Determine the (X, Y) coordinate at the center of the cell enclosing the given text.  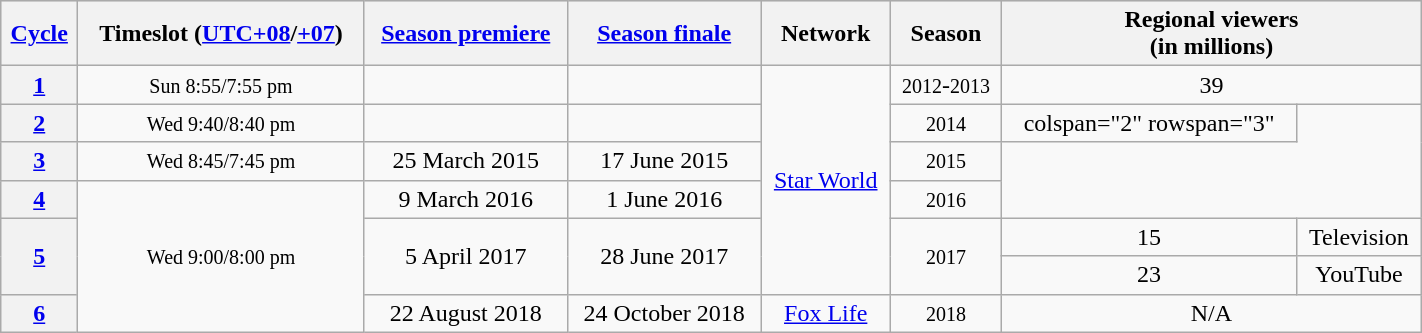
Timeslot (UTC+08/+07) (222, 34)
5 (40, 256)
22 August 2018 (466, 313)
4 (40, 199)
2018 (946, 313)
Television (1360, 237)
Fox Life (826, 313)
15 (1150, 237)
Cycle (40, 34)
Star World (826, 180)
2015 (946, 161)
Wed 9:00/8:00 pm (222, 256)
2017 (946, 256)
23 (1150, 275)
1 (40, 85)
Regional viewers(in millions) (1212, 34)
5 April 2017 (466, 256)
colspan="2" rowspan="3" (1150, 123)
Season finale (664, 34)
39 (1212, 85)
Season (946, 34)
2014 (946, 123)
1 June 2016 (664, 199)
Network (826, 34)
9 March 2016 (466, 199)
17 June 2015 (664, 161)
24 October 2018 (664, 313)
Wed 8:45/7:45 pm (222, 161)
Season premiere (466, 34)
N/A (1212, 313)
2 (40, 123)
Sun 8:55/7:55 pm (222, 85)
Wed 9:40/8:40 pm (222, 123)
YouTube (1360, 275)
3 (40, 161)
6 (40, 313)
25 March 2015 (466, 161)
2012-2013 (946, 85)
2016 (946, 199)
28 June 2017 (664, 256)
